Identify which cell holds the provided text, then report its (X, Y) central coordinate. 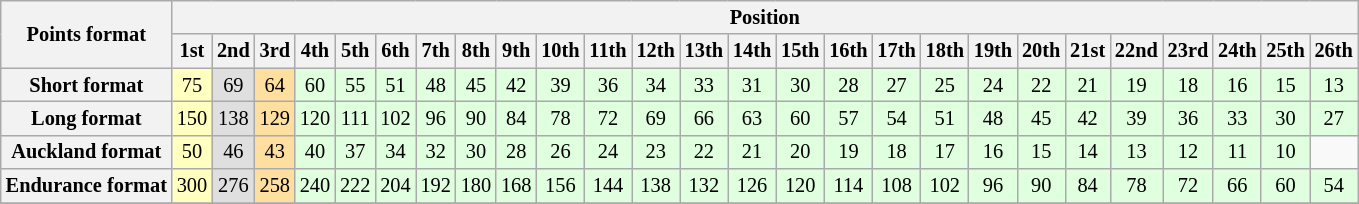
1st (192, 51)
6th (395, 51)
156 (560, 186)
108 (896, 186)
132 (704, 186)
10 (1285, 152)
14 (1088, 152)
11th (608, 51)
7th (436, 51)
9th (516, 51)
8th (476, 51)
Auckland format (86, 152)
16th (848, 51)
10th (560, 51)
Points format (86, 34)
20 (800, 152)
111 (355, 118)
18th (945, 51)
50 (192, 152)
Short format (86, 85)
26 (560, 152)
55 (355, 85)
12 (1188, 152)
32 (436, 152)
180 (476, 186)
25th (1285, 51)
258 (275, 186)
204 (395, 186)
15th (800, 51)
17th (896, 51)
25 (945, 85)
75 (192, 85)
4th (315, 51)
23 (656, 152)
150 (192, 118)
Endurance format (86, 186)
114 (848, 186)
2nd (234, 51)
26th (1334, 51)
63 (752, 118)
126 (752, 186)
168 (516, 186)
31 (752, 85)
11 (1237, 152)
3rd (275, 51)
14th (752, 51)
Long format (86, 118)
240 (315, 186)
300 (192, 186)
19th (993, 51)
129 (275, 118)
23rd (1188, 51)
13th (704, 51)
5th (355, 51)
24th (1237, 51)
21st (1088, 51)
40 (315, 152)
57 (848, 118)
22nd (1136, 51)
17 (945, 152)
144 (608, 186)
46 (234, 152)
64 (275, 85)
192 (436, 186)
Position (765, 17)
276 (234, 186)
43 (275, 152)
12th (656, 51)
20th (1041, 51)
222 (355, 186)
37 (355, 152)
